Find where the given text appears and provide that cell's center as (x, y) coordinate. 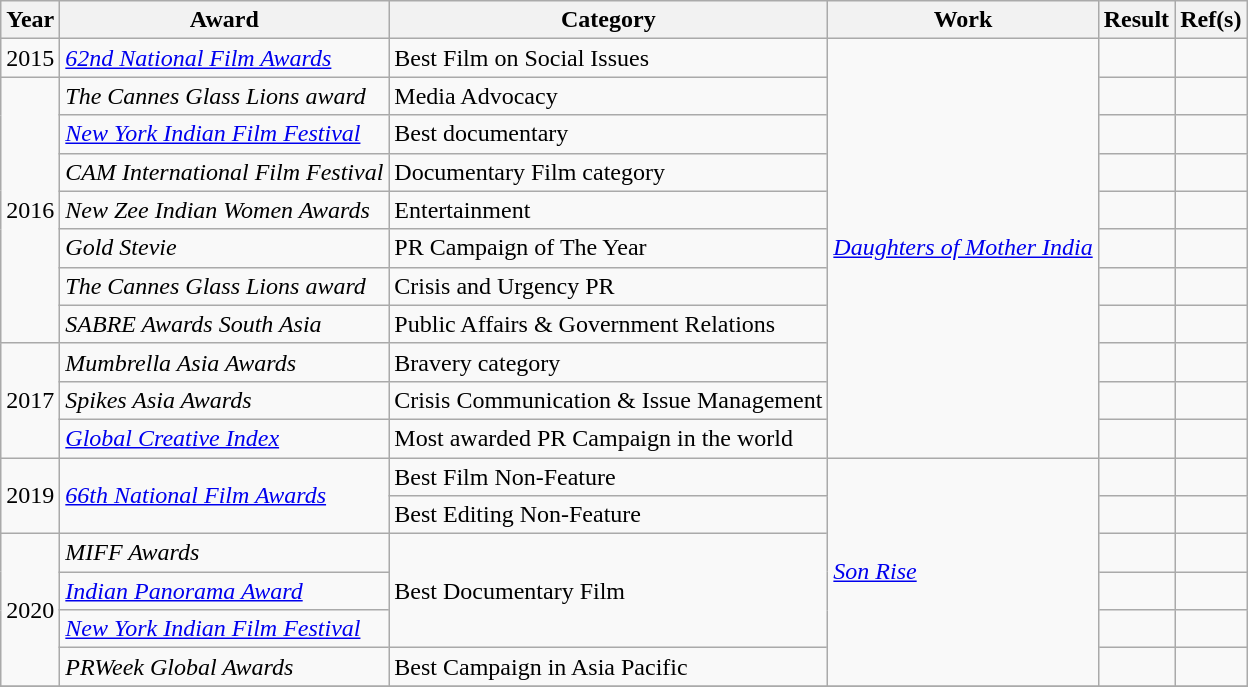
2015 (30, 58)
Son Rise (963, 572)
PR Campaign of The Year (608, 248)
Media Advocacy (608, 96)
Best documentary (608, 134)
Category (608, 20)
Gold Stevie (224, 248)
Best Film Non-Feature (608, 477)
Year (30, 20)
CAM International Film Festival (224, 172)
Daughters of Mother India (963, 248)
2019 (30, 496)
Best Editing Non-Feature (608, 515)
62nd National Film Awards (224, 58)
New Zee Indian Women Awards (224, 210)
Work (963, 20)
Result (1136, 20)
Bravery category (608, 362)
Most awarded PR Campaign in the world (608, 438)
Crisis and Urgency PR (608, 286)
Award (224, 20)
Spikes Asia Awards (224, 400)
Crisis Communication & Issue Management (608, 400)
Best Documentary Film (608, 591)
Indian Panorama Award (224, 591)
Ref(s) (1211, 20)
2020 (30, 610)
66th National Film Awards (224, 496)
MIFF Awards (224, 553)
PRWeek Global Awards (224, 667)
Public Affairs & Government Relations (608, 324)
2016 (30, 210)
SABRE Awards South Asia (224, 324)
Best Campaign in Asia Pacific (608, 667)
Best Film on Social Issues (608, 58)
Global Creative Index (224, 438)
Mumbrella Asia Awards (224, 362)
Documentary Film category (608, 172)
2017 (30, 400)
Entertainment (608, 210)
